Identify which cell holds the provided text, then report its (x, y) central coordinate. 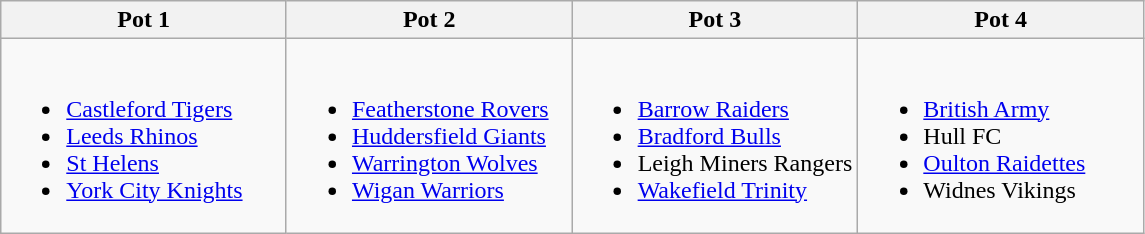
Pot 2 (429, 20)
Pot 1 (144, 20)
Pot 4 (1001, 20)
British ArmyHull FCOulton RaidettesWidnes Vikings (1001, 136)
Barrow RaidersBradford BullsLeigh Miners RangersWakefield Trinity (715, 136)
Pot 3 (715, 20)
Featherstone RoversHuddersfield GiantsWarrington WolvesWigan Warriors (429, 136)
Castleford TigersLeeds RhinosSt HelensYork City Knights (144, 136)
